Locate the cell with the specified text and output its [x, y] center coordinate. 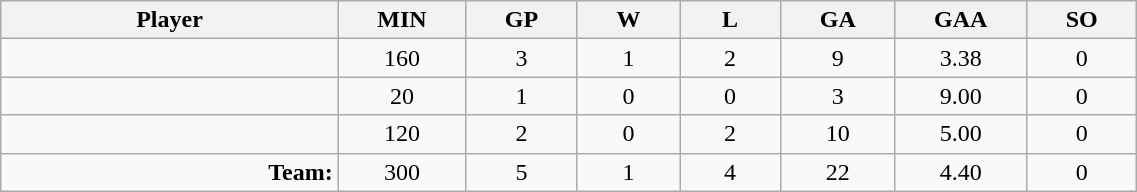
22 [838, 172]
Team: [170, 172]
160 [402, 58]
Player [170, 20]
300 [402, 172]
120 [402, 134]
9 [838, 58]
4 [730, 172]
5 [522, 172]
4.40 [961, 172]
SO [1081, 20]
3.38 [961, 58]
20 [402, 96]
GA [838, 20]
GP [522, 20]
9.00 [961, 96]
10 [838, 134]
W [628, 20]
GAA [961, 20]
MIN [402, 20]
5.00 [961, 134]
L [730, 20]
